Return the [x, y] coordinate for the center point of the cell that contains the specified text.  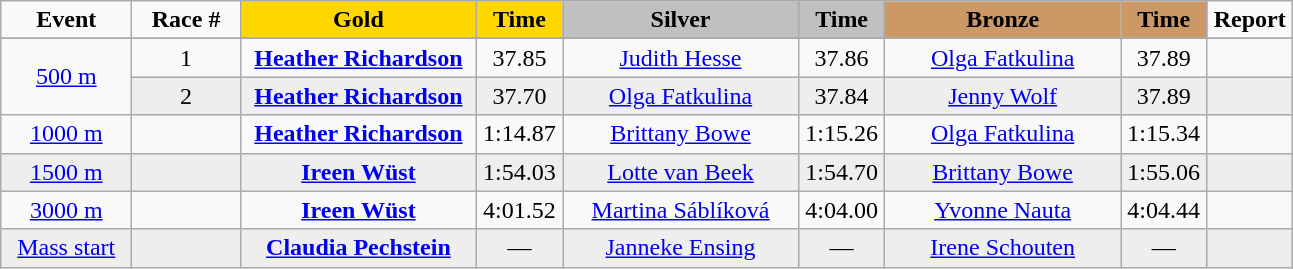
1:15.26 [842, 134]
1:15.34 [1164, 134]
Jenny Wolf [1003, 96]
Martina Sáblíková [680, 210]
4:01.52 [519, 210]
37.85 [519, 58]
1:55.06 [1164, 172]
500 m [66, 77]
Irene Schouten [1003, 248]
1500 m [66, 172]
Event [66, 20]
Judith Hesse [680, 58]
3000 m [66, 210]
Mass start [66, 248]
1 [186, 58]
1:14.87 [519, 134]
1:54.70 [842, 172]
37.70 [519, 96]
Yvonne Nauta [1003, 210]
1000 m [66, 134]
Silver [680, 20]
Report [1250, 20]
Gold [358, 20]
4:04.44 [1164, 210]
1:54.03 [519, 172]
4:04.00 [842, 210]
Janneke Ensing [680, 248]
2 [186, 96]
37.86 [842, 58]
Lotte van Beek [680, 172]
Claudia Pechstein [358, 248]
Bronze [1003, 20]
Race # [186, 20]
37.84 [842, 96]
